Detect which cell encompasses the target text, then output its (X, Y) center coordinate. 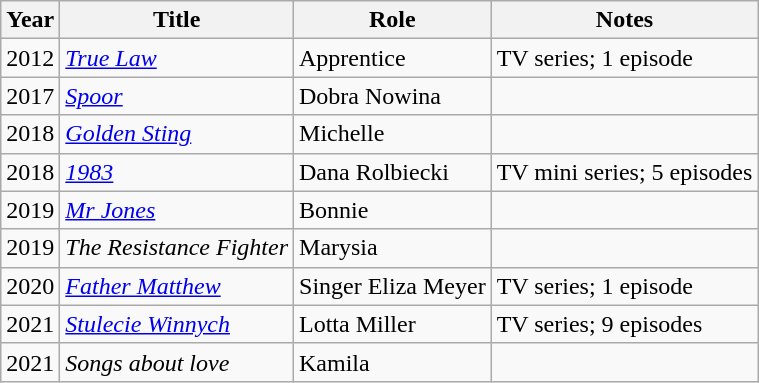
2017 (30, 96)
Year (30, 20)
2012 (30, 58)
Title (177, 20)
Songs about love (177, 362)
Marysia (393, 248)
Mr Jones (177, 210)
Apprentice (393, 58)
The Resistance Fighter (177, 248)
Singer Eliza Meyer (393, 286)
Notes (624, 20)
2020 (30, 286)
TV series; 9 episodes (624, 324)
Michelle (393, 134)
True Law (177, 58)
Dana Rolbiecki (393, 172)
Golden Sting (177, 134)
Stulecie Winnych (177, 324)
Kamila (393, 362)
TV mini series; 5 episodes (624, 172)
Role (393, 20)
1983 (177, 172)
Bonnie (393, 210)
Dobra Nowina (393, 96)
Father Matthew (177, 286)
Lotta Miller (393, 324)
Spoor (177, 96)
